Determine the [x, y] coordinate at the center of the cell enclosing the given text.  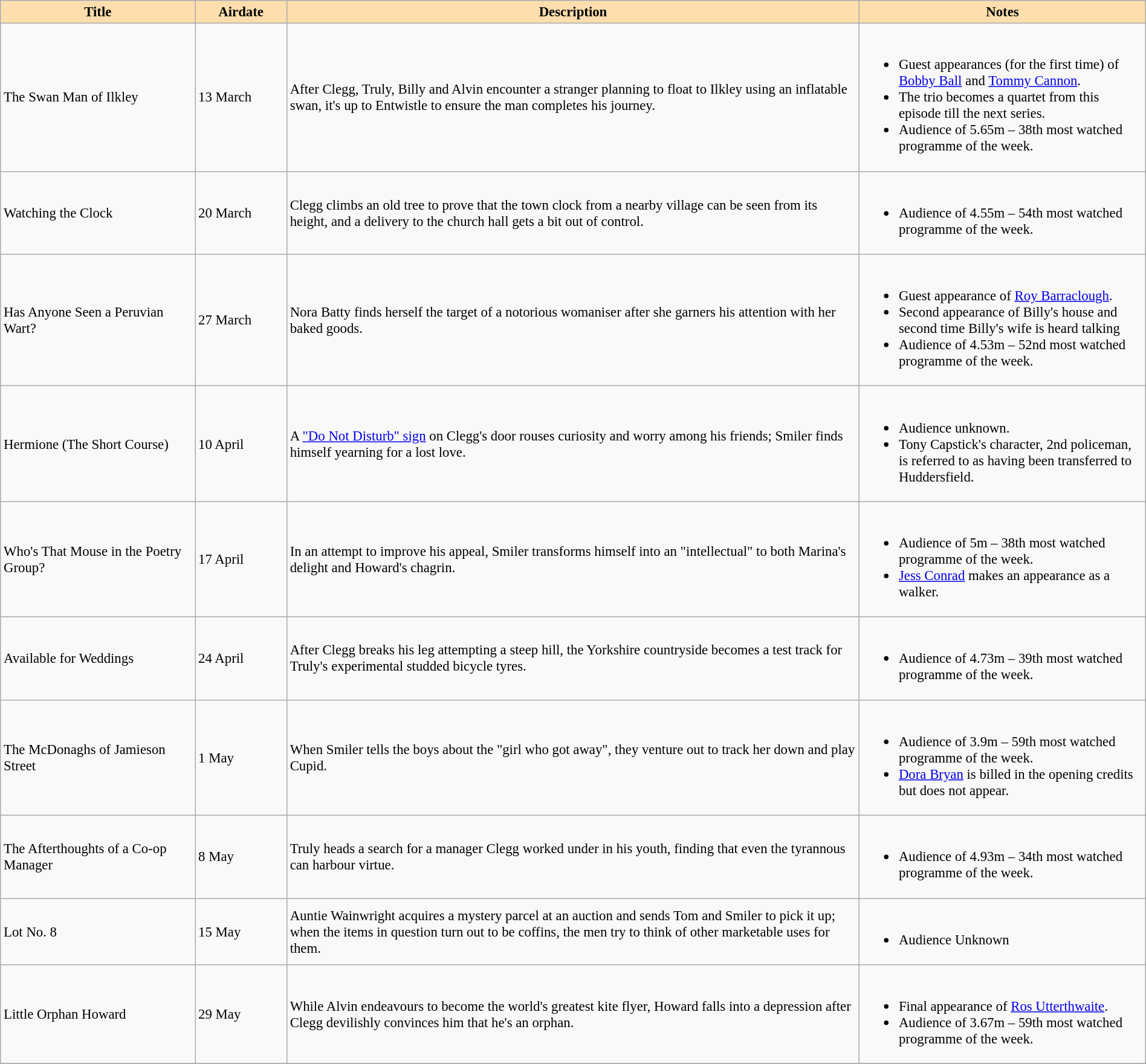
Has Anyone Seen a Peruvian Wart? [98, 320]
27 March [241, 320]
Available for Weddings [98, 659]
After Clegg breaks his leg attempting a steep hill, the Yorkshire countryside becomes a test track for Truly's experimental studded bicycle tyres. [573, 659]
The Afterthoughts of a Co-op Manager [98, 857]
Airdate [241, 12]
20 March [241, 213]
When Smiler tells the boys about the "girl who got away", they venture out to track her down and play Cupid. [573, 758]
Nora Batty finds herself the target of a notorious womaniser after she garners his attention with her baked goods. [573, 320]
29 May [241, 1014]
Little Orphan Howard [98, 1014]
Description [573, 12]
15 May [241, 932]
17 April [241, 559]
8 May [241, 857]
Audience of 4.93m – 34th most watched programme of the week. [1003, 857]
Audience of 5m – 38th most watched programme of the week.Jess Conrad makes an appearance as a walker. [1003, 559]
Audience of 3.9m – 59th most watched programme of the week.Dora Bryan is billed in the opening credits but does not appear. [1003, 758]
Audience of 4.55m – 54th most watched programme of the week. [1003, 213]
Notes [1003, 12]
Audience of 4.73m – 39th most watched programme of the week. [1003, 659]
Lot No. 8 [98, 932]
24 April [241, 659]
In an attempt to improve his appeal, Smiler transforms himself into an "intellectual" to both Marina's delight and Howard's chagrin. [573, 559]
Who's That Mouse in the Poetry Group? [98, 559]
Hermione (The Short Course) [98, 443]
1 May [241, 758]
Truly heads a search for a manager Clegg worked under in his youth, finding that even the tyrannous can harbour virtue. [573, 857]
Audience unknown.Tony Capstick's character, 2nd policeman, is referred to as having been transferred to Huddersfield. [1003, 443]
Audience Unknown [1003, 932]
The Swan Man of Ilkley [98, 98]
13 March [241, 98]
10 April [241, 443]
Watching the Clock [98, 213]
A "Do Not Disturb" sign on Clegg's door rouses curiosity and worry among his friends; Smiler finds himself yearning for a lost love. [573, 443]
Final appearance of Ros Utterthwaite.Audience of 3.67m – 59th most watched programme of the week. [1003, 1014]
The McDonaghs of Jamieson Street [98, 758]
Title [98, 12]
